Provide the [X, Y] coordinate of the cell's center where the given text is located.  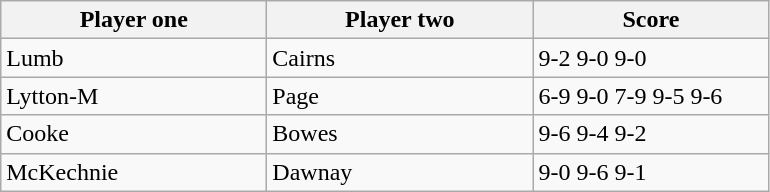
McKechnie [134, 172]
Score [651, 20]
Bowes [400, 134]
9-2 9-0 9-0 [651, 58]
Player one [134, 20]
Cooke [134, 134]
Lytton-M [134, 96]
9-0 9-6 9-1 [651, 172]
Lumb [134, 58]
Page [400, 96]
6-9 9-0 7-9 9-5 9-6 [651, 96]
Player two [400, 20]
Cairns [400, 58]
9-6 9-4 9-2 [651, 134]
Dawnay [400, 172]
